Find where the given text appears and provide that cell's center as (x, y) coordinate. 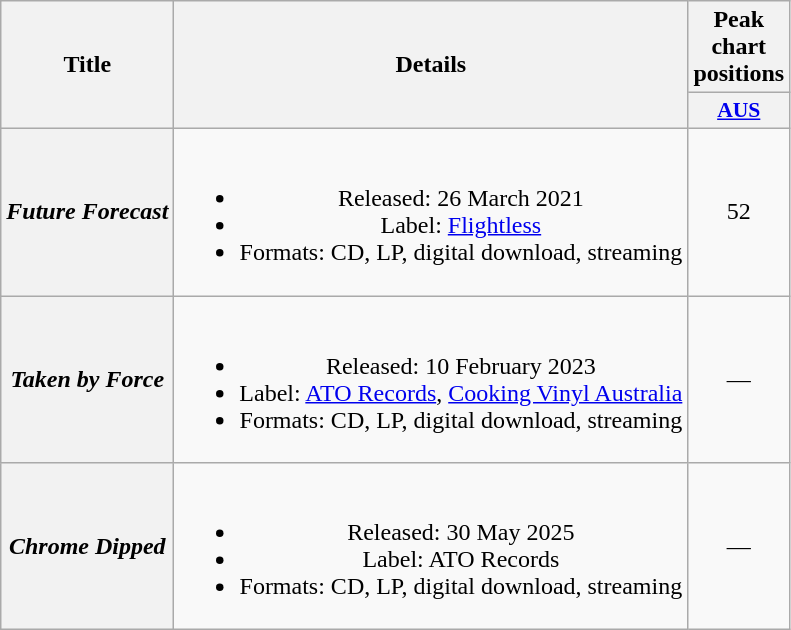
Future Forecast (88, 212)
Chrome Dipped (88, 546)
Title (88, 65)
Peak chart positions (739, 47)
AUS (739, 111)
Released: 10 February 2023Label: ATO Records, Cooking Vinyl AustraliaFormats: CD, LP, digital download, streaming (431, 380)
Released: 30 May 2025Label: ATO RecordsFormats: CD, LP, digital download, streaming (431, 546)
Released: 26 March 2021Label: FlightlessFormats: CD, LP, digital download, streaming (431, 212)
52 (739, 212)
Taken by Force (88, 380)
Details (431, 65)
